Return [x, y] of the center of cell containing provided text 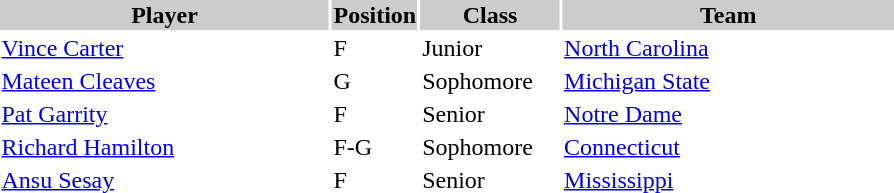
Michigan State [728, 81]
G [375, 81]
Player [164, 15]
Position [375, 15]
Connecticut [728, 147]
Vince Carter [164, 48]
Class [490, 15]
Pat Garrity [164, 114]
Junior [490, 48]
Richard Hamilton [164, 147]
North Carolina [728, 48]
Team [728, 15]
Senior [490, 114]
F-G [375, 147]
Mateen Cleaves [164, 81]
Notre Dame [728, 114]
